Determine the [x, y] coordinate at the center of the cell enclosing the given text.  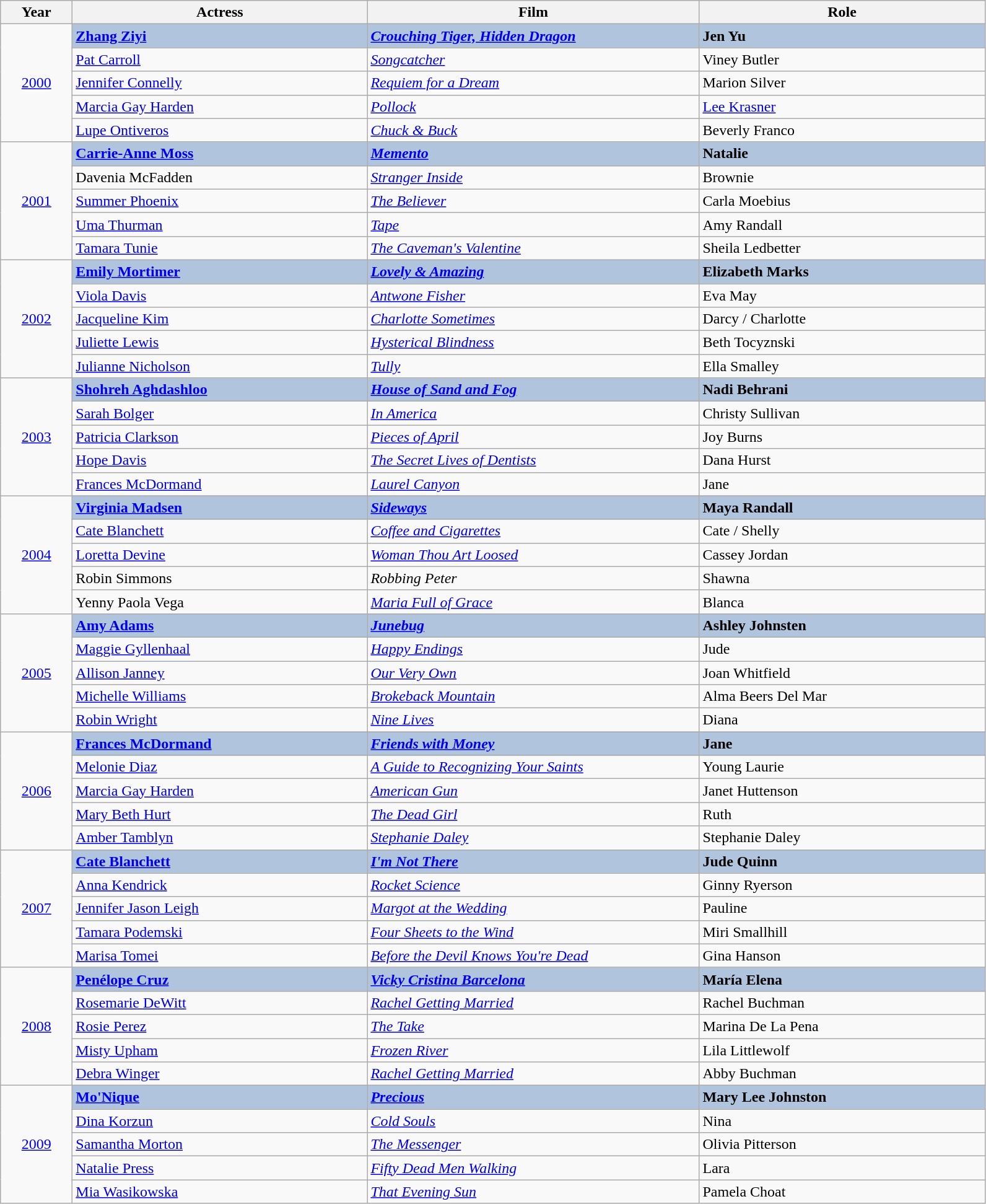
Joan Whitfield [842, 672]
Tamara Podemski [220, 932]
Precious [533, 1097]
Mary Beth Hurt [220, 814]
Antwone Fisher [533, 296]
Ruth [842, 814]
Nina [842, 1121]
Requiem for a Dream [533, 83]
Hysterical Blindness [533, 343]
Samantha Morton [220, 1145]
Lee Krasner [842, 107]
Ginny Ryerson [842, 885]
Sheila Ledbetter [842, 248]
Role [842, 12]
Jennifer Jason Leigh [220, 908]
Lupe Ontiveros [220, 130]
Pat Carroll [220, 59]
Yenny Paola Vega [220, 602]
Allison Janney [220, 672]
Ashley Johnsten [842, 625]
Amber Tamblyn [220, 838]
Margot at the Wedding [533, 908]
Hope Davis [220, 460]
2008 [37, 1026]
Frozen River [533, 1050]
2000 [37, 83]
The Messenger [533, 1145]
Lila Littlewolf [842, 1050]
Dina Korzun [220, 1121]
Darcy / Charlotte [842, 319]
Blanca [842, 602]
2005 [37, 672]
María Elena [842, 979]
Eva May [842, 296]
Robin Simmons [220, 578]
Year [37, 12]
Maggie Gyllenhaal [220, 649]
Penélope Cruz [220, 979]
Viney Butler [842, 59]
Maya Randall [842, 508]
Jen Yu [842, 36]
Nadi Behrani [842, 390]
Anna Kendrick [220, 885]
Cate / Shelly [842, 531]
The Dead Girl [533, 814]
Jude Quinn [842, 861]
Robin Wright [220, 720]
Friends with Money [533, 744]
Coffee and Cigarettes [533, 531]
Robbing Peter [533, 578]
Amy Adams [220, 625]
That Evening Sun [533, 1192]
Carla Moebius [842, 201]
Melonie Diaz [220, 767]
Davenia McFadden [220, 177]
Jacqueline Kim [220, 319]
Crouching Tiger, Hidden Dragon [533, 36]
Shohreh Aghdashloo [220, 390]
Rosemarie DeWitt [220, 1003]
Lovely & Amazing [533, 271]
2006 [37, 791]
Elizabeth Marks [842, 271]
Cold Souls [533, 1121]
2009 [37, 1145]
Young Laurie [842, 767]
Brokeback Mountain [533, 696]
Uma Thurman [220, 224]
2003 [37, 437]
Virginia Madsen [220, 508]
Carrie-Anne Moss [220, 154]
Viola Davis [220, 296]
Woman Thou Art Loosed [533, 555]
Gina Hanson [842, 956]
In America [533, 413]
Vicky Cristina Barcelona [533, 979]
Cassey Jordan [842, 555]
Natalie [842, 154]
A Guide to Recognizing Your Saints [533, 767]
Our Very Own [533, 672]
Christy Sullivan [842, 413]
Juliette Lewis [220, 343]
House of Sand and Fog [533, 390]
Jude [842, 649]
Happy Endings [533, 649]
Marisa Tomei [220, 956]
Tully [533, 366]
Sarah Bolger [220, 413]
Memento [533, 154]
Chuck & Buck [533, 130]
Sideways [533, 508]
Joy Burns [842, 437]
Beth Tocyznski [842, 343]
Tamara Tunie [220, 248]
Maria Full of Grace [533, 602]
2007 [37, 908]
Olivia Pitterson [842, 1145]
Debra Winger [220, 1074]
Ella Smalley [842, 366]
American Gun [533, 791]
Before the Devil Knows You're Dead [533, 956]
Rachel Buchman [842, 1003]
Miri Smallhill [842, 932]
Julianne Nicholson [220, 366]
Abby Buchman [842, 1074]
The Secret Lives of Dentists [533, 460]
Natalie Press [220, 1168]
Mo'Nique [220, 1097]
2004 [37, 555]
Pieces of April [533, 437]
The Believer [533, 201]
2002 [37, 319]
Beverly Franco [842, 130]
Rocket Science [533, 885]
Rosie Perez [220, 1026]
2001 [37, 201]
Jennifer Connelly [220, 83]
The Caveman's Valentine [533, 248]
Laurel Canyon [533, 484]
Misty Upham [220, 1050]
Dana Hurst [842, 460]
Patricia Clarkson [220, 437]
I'm Not There [533, 861]
Songcatcher [533, 59]
Shawna [842, 578]
Actress [220, 12]
Alma Beers Del Mar [842, 696]
Diana [842, 720]
Mia Wasikowska [220, 1192]
Brownie [842, 177]
Michelle Williams [220, 696]
Lara [842, 1168]
Janet Huttenson [842, 791]
Nine Lives [533, 720]
Pollock [533, 107]
Emily Mortimer [220, 271]
Junebug [533, 625]
Stranger Inside [533, 177]
Pauline [842, 908]
The Take [533, 1026]
Film [533, 12]
Amy Randall [842, 224]
Charlotte Sometimes [533, 319]
Marina De La Pena [842, 1026]
Summer Phoenix [220, 201]
Four Sheets to the Wind [533, 932]
Mary Lee Johnston [842, 1097]
Loretta Devine [220, 555]
Marion Silver [842, 83]
Zhang Ziyi [220, 36]
Fifty Dead Men Walking [533, 1168]
Tape [533, 224]
Pamela Choat [842, 1192]
